Provide the [X, Y] coordinate of the cell's center where the given text is located.  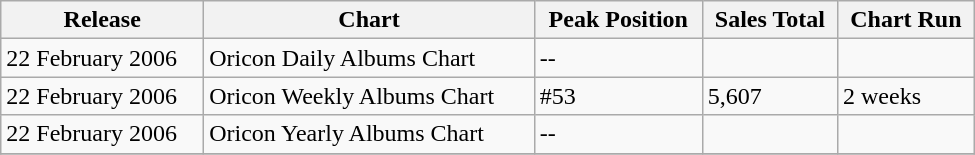
Peak Position [618, 20]
2 weeks [906, 96]
Oricon Daily Albums Chart [370, 58]
Sales Total [770, 20]
#53 [618, 96]
Oricon Weekly Albums Chart [370, 96]
Oricon Yearly Albums Chart [370, 134]
Release [102, 20]
Chart [370, 20]
5,607 [770, 96]
Chart Run [906, 20]
